Return [X, Y] of the center of cell containing provided text 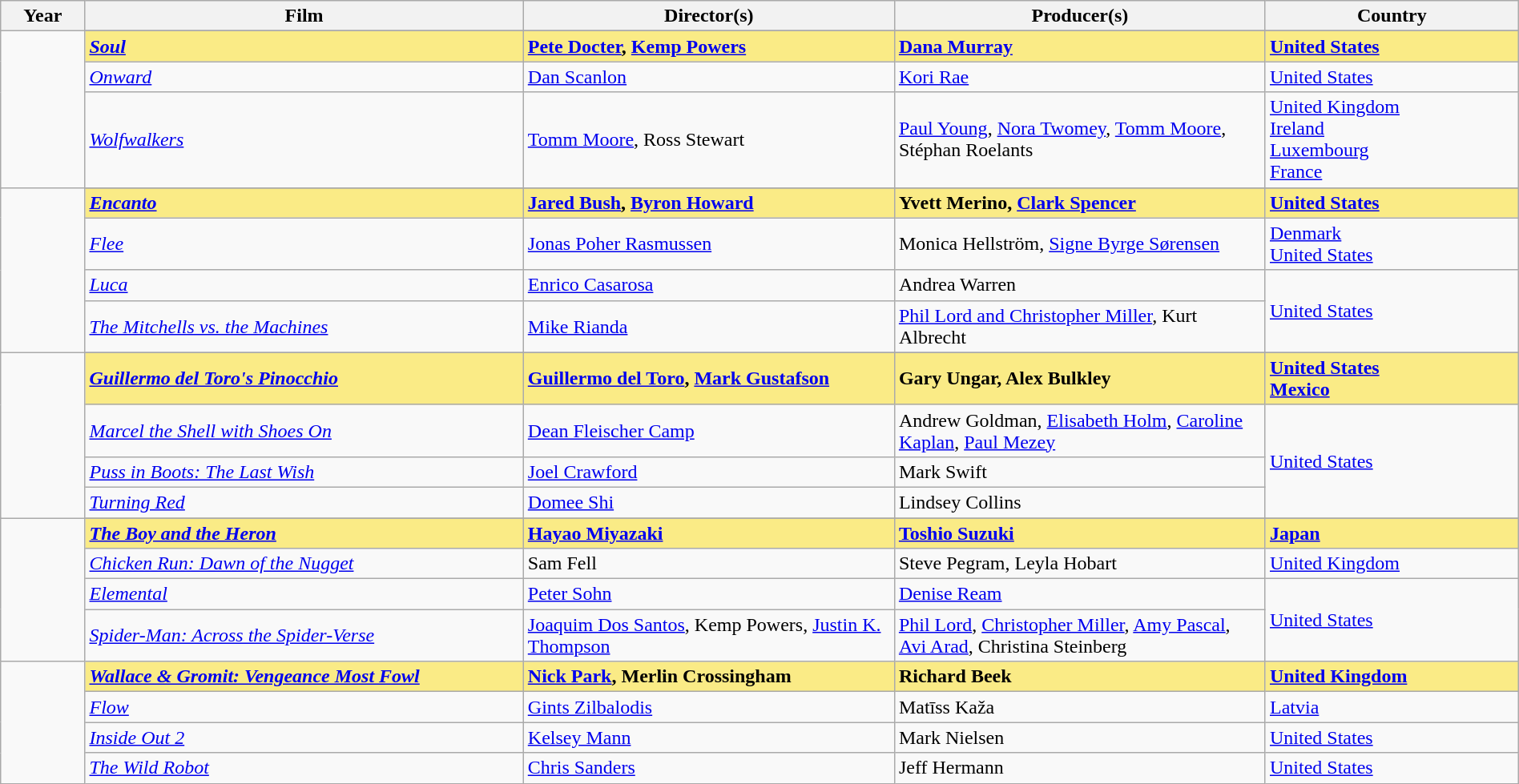
Matīss Kaža [1080, 707]
Sam Fell [708, 564]
Flee [304, 243]
Chicken Run: Dawn of the Nugget [304, 564]
Enrico Casarosa [708, 285]
Puss in Boots: The Last Wish [304, 472]
Steve Pegram, Leyla Hobart [1080, 564]
Year [43, 16]
Spider-Man: Across the Spider-Verse [304, 636]
Japan [1392, 533]
Marcel the Shell with Shoes On [304, 431]
Soul [304, 46]
Country [1392, 16]
Joel Crawford [708, 472]
Paul Young, Nora Twomey, Tomm Moore, Stéphan Roelants [1080, 139]
Wallace & Gromit: Vengeance Most Fowl [304, 677]
Phil Lord, Christopher Miller, Amy Pascal, Avi Arad, Christina Steinberg [1080, 636]
Jeff Hermann [1080, 768]
Domee Shi [708, 502]
Monica Hellström, Signe Byrge Sørensen [1080, 243]
Chris Sanders [708, 768]
Richard Beek [1080, 677]
Mark Swift [1080, 472]
Wolfwalkers [304, 139]
United KingdomIrelandLuxembourgFrance [1392, 139]
Denise Ream [1080, 594]
Dan Scanlon [708, 77]
Turning Red [304, 502]
Tomm Moore, Ross Stewart [708, 139]
Hayao Miyazaki [708, 533]
Joaquim Dos Santos, Kemp Powers, Justin K. Thompson [708, 636]
Luca [304, 285]
Gints Zilbalodis [708, 707]
Pete Docter, Kemp Powers [708, 46]
Latvia [1392, 707]
Andrea Warren [1080, 285]
The Wild Robot [304, 768]
Encanto [304, 203]
The Mitchells vs. the Machines [304, 327]
Elemental [304, 594]
Guillermo del Toro, Mark Gustafson [708, 378]
Yvett Merino, Clark Spencer [1080, 203]
Kori Rae [1080, 77]
Andrew Goldman, Elisabeth Holm, Caroline Kaplan, Paul Mezey [1080, 431]
Kelsey Mann [708, 738]
Phil Lord and Christopher Miller, Kurt Albrecht [1080, 327]
Inside Out 2 [304, 738]
Film [304, 16]
Gary Ungar, Alex Bulkley [1080, 378]
DenmarkUnited States [1392, 243]
Dana Murray [1080, 46]
Mike Rianda [708, 327]
Jonas Poher Rasmussen [708, 243]
The Boy and the Heron [304, 533]
Lindsey Collins [1080, 502]
Toshio Suzuki [1080, 533]
Onward [304, 77]
Director(s) [708, 16]
Peter Sohn [708, 594]
Producer(s) [1080, 16]
United StatesMexico [1392, 378]
Nick Park, Merlin Crossingham [708, 677]
Flow [304, 707]
Dean Fleischer Camp [708, 431]
Guillermo del Toro's Pinocchio [304, 378]
Mark Nielsen [1080, 738]
Jared Bush, Byron Howard [708, 203]
